Output the (x, y) coordinate of the center of the cell containing the given text.  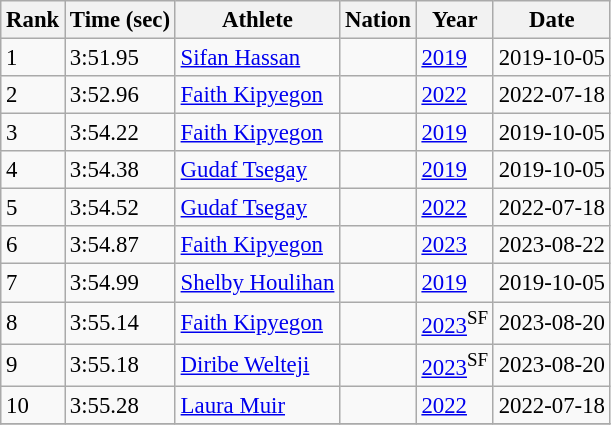
3:54.99 (120, 283)
4 (33, 170)
3:55.14 (120, 323)
2 (33, 95)
Nation (378, 20)
10 (33, 405)
Time (sec) (120, 20)
3:54.22 (120, 133)
Sifan Hassan (257, 58)
Diribe Welteji (257, 365)
Laura Muir (257, 405)
3:52.96 (120, 95)
5 (33, 208)
Rank (33, 20)
7 (33, 283)
3:54.87 (120, 245)
3:51.95 (120, 58)
Date (552, 20)
1 (33, 58)
3:54.52 (120, 208)
2023 (454, 245)
Shelby Houlihan (257, 283)
3 (33, 133)
8 (33, 323)
3:55.28 (120, 405)
Athlete (257, 20)
3:55.18 (120, 365)
6 (33, 245)
3:54.38 (120, 170)
2023-08-22 (552, 245)
9 (33, 365)
Year (454, 20)
